Locate the cell with the specified text and output its [X, Y] center coordinate. 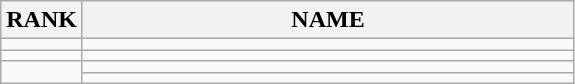
NAME [328, 20]
RANK [42, 20]
